Extract the (X, Y) coordinate from the center of the cell holding the provided text.  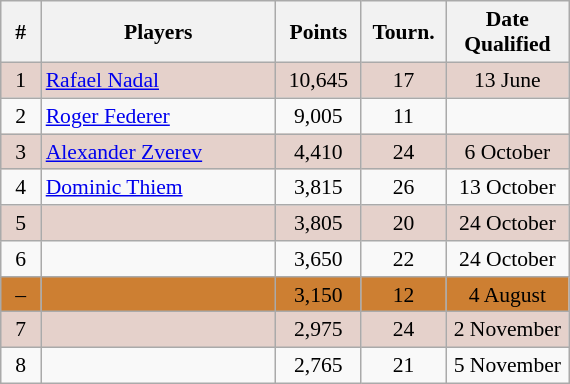
21 (404, 365)
4 (21, 187)
3,650 (318, 259)
4 August (508, 294)
20 (404, 223)
Date Qualified (508, 32)
3,150 (318, 294)
7 (21, 330)
3 (21, 152)
3,805 (318, 223)
9,005 (318, 116)
– (21, 294)
2 November (508, 330)
Points (318, 32)
10,645 (318, 80)
6 October (508, 152)
13 June (508, 80)
2 (21, 116)
Tourn. (404, 32)
2,765 (318, 365)
26 (404, 187)
Rafael Nadal (158, 80)
22 (404, 259)
Players (158, 32)
4,410 (318, 152)
6 (21, 259)
Alexander Zverev (158, 152)
2,975 (318, 330)
Dominic Thiem (158, 187)
17 (404, 80)
8 (21, 365)
13 October (508, 187)
3,815 (318, 187)
1 (21, 80)
Roger Federer (158, 116)
12 (404, 294)
5 November (508, 365)
# (21, 32)
11 (404, 116)
5 (21, 223)
